Identify which cell holds the provided text, then report its [x, y] central coordinate. 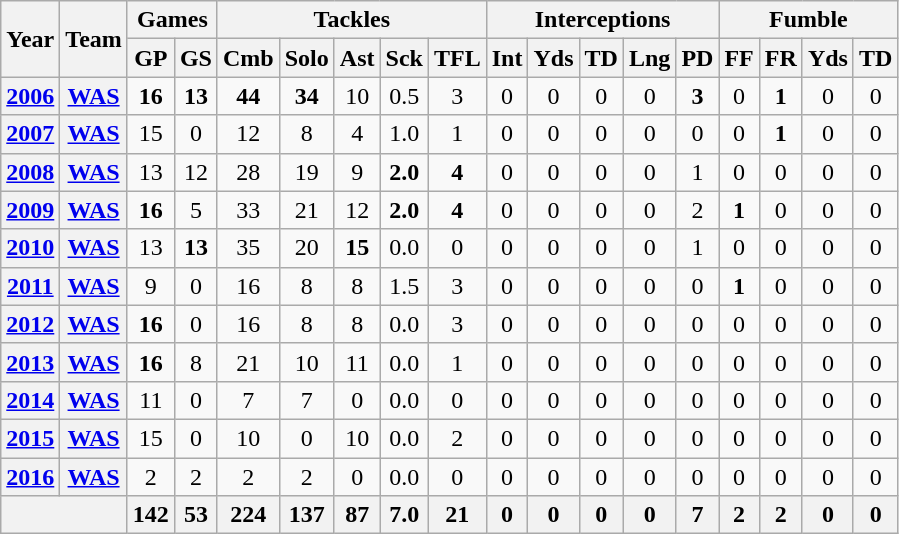
142 [150, 515]
GP [150, 58]
224 [248, 515]
2010 [30, 248]
137 [306, 515]
Year [30, 39]
2006 [30, 96]
Team [94, 39]
TFL [457, 58]
Lng [649, 58]
2015 [30, 438]
FR [780, 58]
2008 [30, 172]
Solo [306, 58]
34 [306, 96]
2007 [30, 134]
PD [698, 58]
33 [248, 210]
Fumble [808, 20]
2014 [30, 400]
2016 [30, 477]
44 [248, 96]
87 [357, 515]
19 [306, 172]
GS [196, 58]
1.0 [404, 134]
Int [507, 58]
Cmb [248, 58]
2013 [30, 362]
2012 [30, 324]
2009 [30, 210]
20 [306, 248]
0.5 [404, 96]
7.0 [404, 515]
Games [172, 20]
53 [196, 515]
28 [248, 172]
FF [739, 58]
Ast [357, 58]
Interceptions [602, 20]
35 [248, 248]
5 [196, 210]
Sck [404, 58]
2011 [30, 286]
1.5 [404, 286]
Tackles [352, 20]
